Capture the cell that displays the provided text and extract its (X, Y) central coordinate. 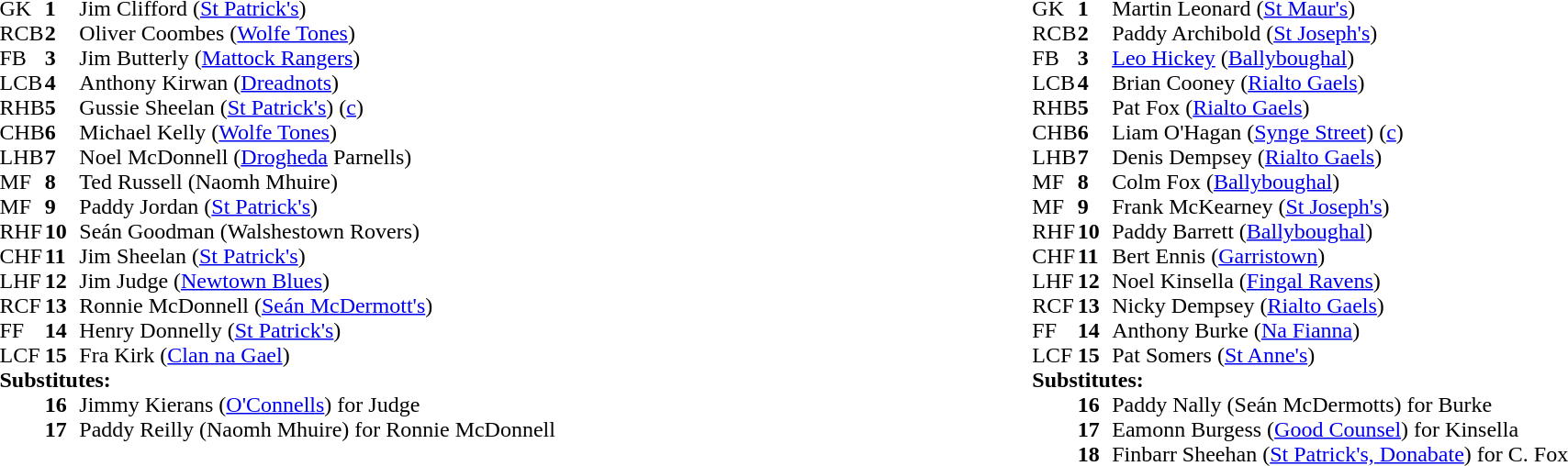
Seán Goodman (Walshestown Rovers) (318, 231)
Jim Sheelan (St Patrick's) (318, 257)
Paddy Archibold (St Joseph's) (1340, 33)
Noel McDonnell (Drogheda Parnells) (318, 158)
Denis Dempsey (Rialto Gaels) (1340, 158)
Frank McKearney (St Joseph's) (1340, 207)
Noel Kinsella (Fingal Ravens) (1340, 281)
Jim Judge (Newtown Blues) (318, 281)
Anthony Kirwan (Dreadnots) (318, 83)
Nicky Dempsey (Rialto Gaels) (1340, 306)
Eamonn Burgess (Good Counsel) for Kinsella (1340, 429)
Fra Kirk (Clan na Gael) (318, 356)
Paddy Reilly (Naomh Mhuire) for Ronnie McDonnell (318, 429)
Anthony Burke (Na Fianna) (1340, 330)
Liam O'Hagan (Synge Street) (c) (1340, 132)
Leo Hickey (Ballyboughal) (1340, 59)
Gussie Sheelan (St Patrick's) (c) (318, 108)
Jim Butterly (Mattock Rangers) (318, 59)
Paddy Nally (Seán McDermotts) for Burke (1340, 405)
Paddy Jordan (St Patrick's) (318, 207)
Henry Donnelly (St Patrick's) (318, 330)
Ted Russell (Naomh Mhuire) (318, 182)
Paddy Barrett (Ballyboughal) (1340, 231)
Brian Cooney (Rialto Gaels) (1340, 83)
Colm Fox (Ballyboughal) (1340, 182)
Oliver Coombes (Wolfe Tones) (318, 33)
Jimmy Kierans (O'Connells) for Judge (318, 405)
Pat Fox (Rialto Gaels) (1340, 108)
Bert Ennis (Garristown) (1340, 257)
Pat Somers (St Anne's) (1340, 356)
Ronnie McDonnell (Seán McDermott's) (318, 306)
Michael Kelly (Wolfe Tones) (318, 132)
